Return the (x, y) coordinate for the center point of the cell that contains the specified text.  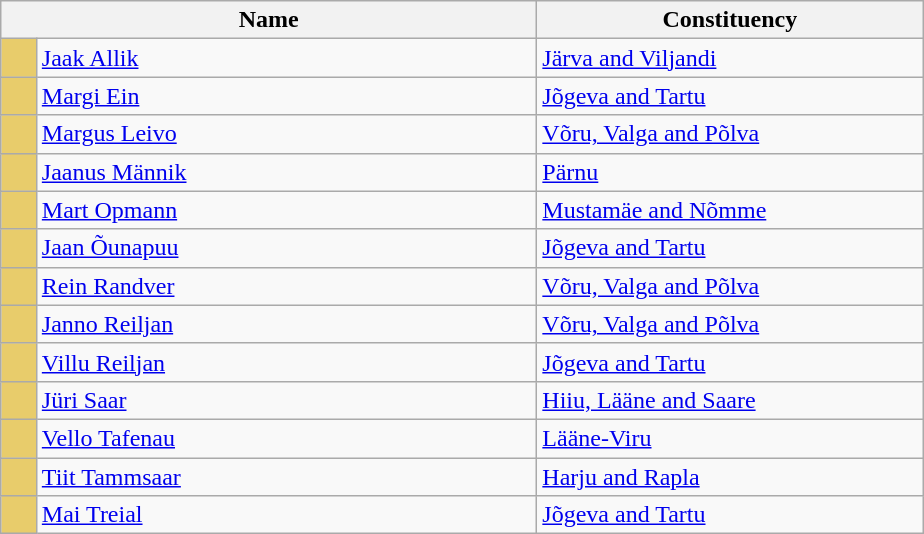
Villu Reiljan (286, 362)
Hiiu, Lääne and Saare (730, 400)
Tiit Tammsaar (286, 477)
Harju and Rapla (730, 477)
Jaanus Männik (286, 172)
Margi Ein (286, 96)
Jaan Õunapuu (286, 248)
Mai Treial (286, 515)
Jüri Saar (286, 400)
Constituency (730, 20)
Mart Opmann (286, 210)
Janno Reiljan (286, 324)
Name (269, 20)
Mustamäe and Nõmme (730, 210)
Margus Leivo (286, 134)
Jaak Allik (286, 58)
Lääne-Viru (730, 438)
Rein Randver (286, 286)
Järva and Viljandi (730, 58)
Pärnu (730, 172)
Vello Tafenau (286, 438)
